Return the [X, Y] coordinate for the center point of the cell that contains the specified text.  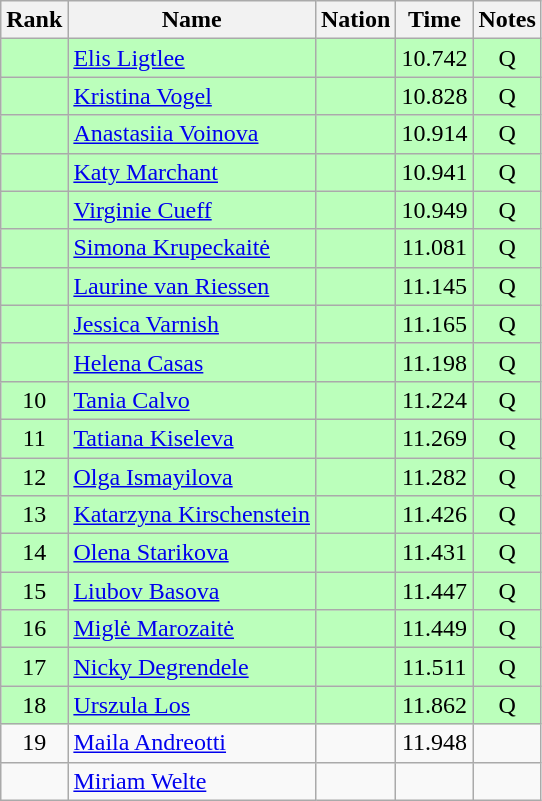
Olena Starikova [192, 553]
11.224 [434, 400]
10.949 [434, 210]
11.431 [434, 553]
Olga Ismayilova [192, 477]
15 [34, 591]
18 [34, 705]
11.449 [434, 629]
Helena Casas [192, 362]
10.742 [434, 58]
Name [192, 20]
Tania Calvo [192, 400]
Maila Andreotti [192, 743]
Katarzyna Kirschenstein [192, 515]
Tatiana Kiseleva [192, 438]
11.145 [434, 286]
10.941 [434, 172]
11.282 [434, 477]
Nicky Degrendele [192, 667]
Time [434, 20]
Anastasiia Voinova [192, 134]
Urszula Los [192, 705]
Kristina Vogel [192, 96]
10.828 [434, 96]
Simona Krupeckaitė [192, 248]
Liubov Basova [192, 591]
Elis Ligtlee [192, 58]
Virginie Cueff [192, 210]
10 [34, 400]
11.511 [434, 667]
19 [34, 743]
Miglė Marozaitė [192, 629]
Notes [507, 20]
11.165 [434, 324]
Miriam Welte [192, 781]
Rank [34, 20]
11.269 [434, 438]
Nation [355, 20]
11.862 [434, 705]
13 [34, 515]
11.198 [434, 362]
Jessica Varnish [192, 324]
Laurine van Riessen [192, 286]
10.914 [434, 134]
17 [34, 667]
12 [34, 477]
Katy Marchant [192, 172]
11.447 [434, 591]
11.948 [434, 743]
14 [34, 553]
16 [34, 629]
11 [34, 438]
11.081 [434, 248]
11.426 [434, 515]
